Return the (X, Y) coordinate for the center point of the cell that contains the specified text.  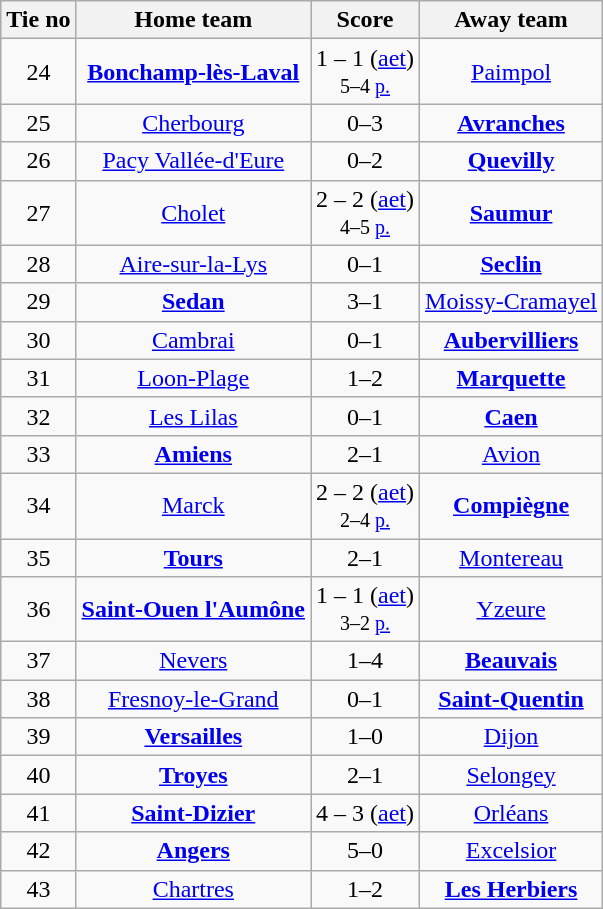
29 (38, 302)
42 (38, 851)
Saumur (512, 212)
Marck (193, 506)
Paimpol (512, 72)
Seclin (512, 264)
4 – 3 (aet) (364, 813)
41 (38, 813)
Sedan (193, 302)
Nevers (193, 661)
0–2 (364, 161)
40 (38, 775)
Compiègne (512, 506)
Quevilly (512, 161)
Amiens (193, 454)
Avion (512, 454)
28 (38, 264)
1–0 (364, 737)
2 – 2 (aet)4–5 p. (364, 212)
Orléans (512, 813)
Tie no (38, 20)
Montereau (512, 557)
37 (38, 661)
39 (38, 737)
Home team (193, 20)
31 (38, 378)
34 (38, 506)
Les Herbiers (512, 889)
3–1 (364, 302)
Pacy Vallée-d'Eure (193, 161)
35 (38, 557)
Selongey (512, 775)
33 (38, 454)
Cambrai (193, 340)
Troyes (193, 775)
Saint-Dizier (193, 813)
Les Lilas (193, 416)
Score (364, 20)
Dijon (512, 737)
Cherbourg (193, 123)
24 (38, 72)
Marquette (512, 378)
Saint-Ouen l'Aumône (193, 610)
25 (38, 123)
Cholet (193, 212)
Bonchamp-lès-Laval (193, 72)
Tours (193, 557)
1 – 1 (aet)3–2 p. (364, 610)
0–3 (364, 123)
Aire-sur-la-Lys (193, 264)
Saint-Quentin (512, 699)
26 (38, 161)
Fresnoy-le-Grand (193, 699)
2 – 2 (aet)2–4 p. (364, 506)
30 (38, 340)
Beauvais (512, 661)
32 (38, 416)
36 (38, 610)
Versailles (193, 737)
Angers (193, 851)
Chartres (193, 889)
Aubervilliers (512, 340)
Avranches (512, 123)
27 (38, 212)
Caen (512, 416)
1–4 (364, 661)
38 (38, 699)
43 (38, 889)
Away team (512, 20)
Loon-Plage (193, 378)
Excelsior (512, 851)
5–0 (364, 851)
1 – 1 (aet)5–4 p. (364, 72)
Moissy-Cramayel (512, 302)
Yzeure (512, 610)
